Locate the cell with the specified text and output its [x, y] center coordinate. 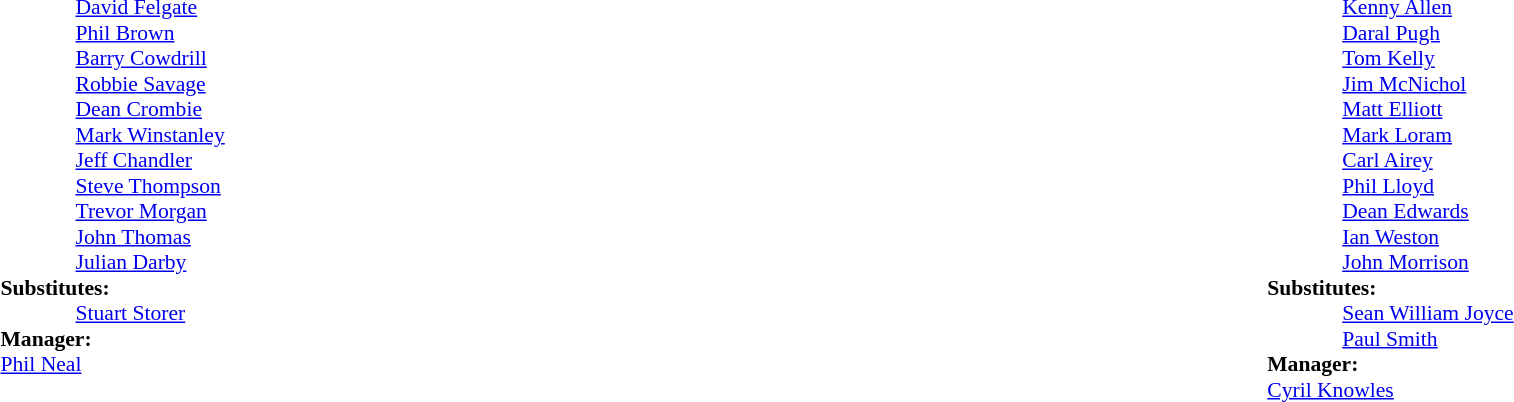
Robbie Savage [188, 84]
Substitutes: [150, 288]
Steve Thompson [188, 186]
Phil Neal [150, 365]
Jeff Chandler [188, 161]
Julian Darby [188, 263]
Trevor Morgan [188, 211]
Dean Crombie [188, 109]
Manager: [150, 339]
John Thomas [188, 237]
Mark Winstanley [188, 135]
Stuart Storer [188, 313]
Barry Cowdrill [188, 59]
Phil Brown [188, 33]
